Return the (X, Y) coordinate for the center point of the cell that contains the specified text.  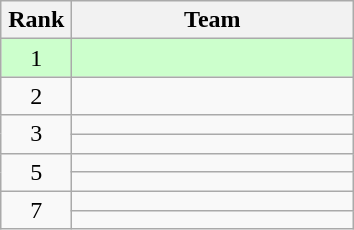
2 (36, 96)
7 (36, 210)
5 (36, 172)
3 (36, 134)
Team (212, 20)
Rank (36, 20)
1 (36, 58)
